Return the (X, Y) coordinate for the center point of the cell that contains the specified text.  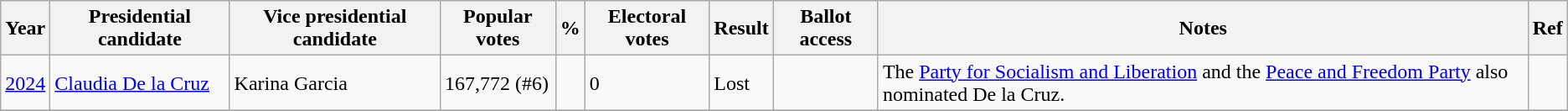
Year (25, 29)
Claudia De la Cruz (140, 82)
Electoral votes (647, 29)
Popular votes (498, 29)
% (570, 29)
Ref (1548, 29)
167,772 (#6) (498, 82)
Karina Garcia (335, 82)
Result (741, 29)
The Party for Socialism and Liberation and the Peace and Freedom Party also nominated De la Cruz. (1203, 82)
2024 (25, 82)
Presidential candidate (140, 29)
Notes (1203, 29)
Ballot access (826, 29)
Lost (741, 82)
0 (647, 82)
Vice presidential candidate (335, 29)
